Return [X, Y] of the center of cell containing provided text 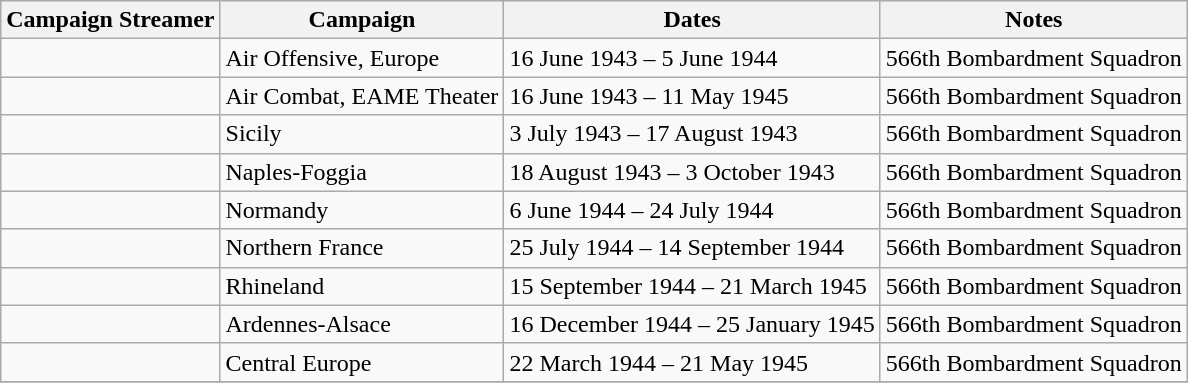
Ardennes-Alsace [362, 324]
Campaign [362, 20]
16 December 1944 – 25 January 1945 [692, 324]
22 March 1944 – 21 May 1945 [692, 362]
Dates [692, 20]
Air Offensive, Europe [362, 58]
Naples-Foggia [362, 172]
15 September 1944 – 21 March 1945 [692, 286]
16 June 1943 – 11 May 1945 [692, 96]
3 July 1943 – 17 August 1943 [692, 134]
6 June 1944 – 24 July 1944 [692, 210]
Northern France [362, 248]
18 August 1943 – 3 October 1943 [692, 172]
Campaign Streamer [110, 20]
Rhineland [362, 286]
Sicily [362, 134]
25 July 1944 – 14 September 1944 [692, 248]
16 June 1943 – 5 June 1944 [692, 58]
Air Combat, EAME Theater [362, 96]
Central Europe [362, 362]
Normandy [362, 210]
Notes [1034, 20]
